Return [X, Y] of the center of cell containing provided text 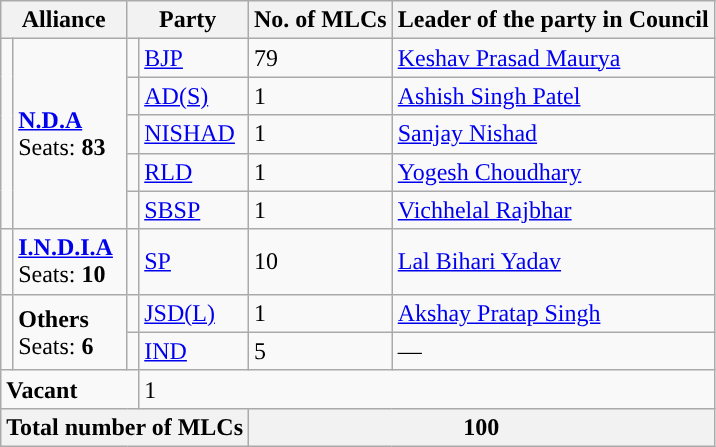
OthersSeats: 6 [70, 332]
Sanjay Nishad [553, 134]
Vichhelal Rajbhar [553, 210]
Lal Bihari Yadav [553, 262]
BJP [194, 58]
Akshay Pratap Singh [553, 313]
— [553, 351]
Leader of the party in Council [553, 20]
Party [188, 20]
JSD(L) [194, 313]
RLD [194, 172]
5 [321, 351]
10 [321, 262]
100 [482, 427]
Keshav Prasad Maurya [553, 58]
Ashish Singh Patel [553, 96]
Alliance [64, 20]
79 [321, 58]
Yogesh Choudhary [553, 172]
No. of MLCs [321, 20]
SP [194, 262]
Total number of MLCs [125, 427]
IND [194, 351]
I.N.D.I.ASeats: 10 [70, 262]
NISHAD [194, 134]
Vacant [70, 389]
N.D.ASeats: 83 [70, 134]
AD(S) [194, 96]
SBSP [194, 210]
